Return (X, Y) of the center of cell containing provided text 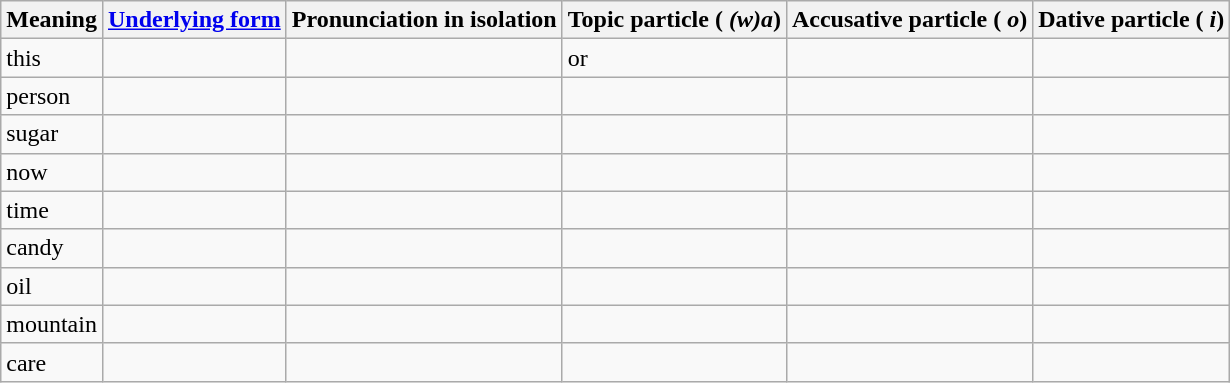
candy (52, 248)
Dative particle ( i) (1132, 20)
oil (52, 286)
Pronunciation in isolation (424, 20)
now (52, 172)
care (52, 362)
sugar (52, 134)
Underlying form (194, 20)
or (674, 58)
time (52, 210)
Accusative particle ( o) (909, 20)
person (52, 96)
mountain (52, 324)
Topic particle ( (w)a) (674, 20)
Meaning (52, 20)
this (52, 58)
